Return (X, Y) of the center of cell containing provided text 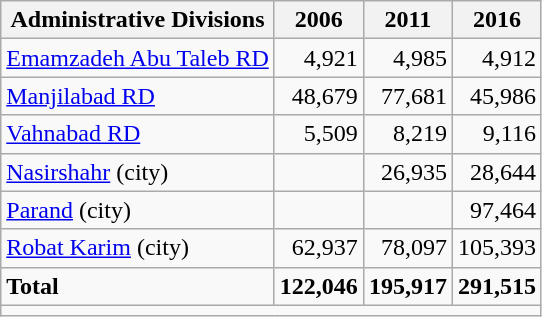
Robat Karim (city) (138, 248)
Manjilabad RD (138, 96)
62,937 (318, 248)
8,219 (408, 134)
Total (138, 286)
26,935 (408, 172)
2006 (318, 20)
2016 (496, 20)
97,464 (496, 210)
5,509 (318, 134)
28,644 (496, 172)
Nasirshahr (city) (138, 172)
9,116 (496, 134)
Emamzadeh Abu Taleb RD (138, 58)
78,097 (408, 248)
4,921 (318, 58)
Parand (city) (138, 210)
48,679 (318, 96)
195,917 (408, 286)
Administrative Divisions (138, 20)
105,393 (496, 248)
291,515 (496, 286)
122,046 (318, 286)
4,985 (408, 58)
45,986 (496, 96)
77,681 (408, 96)
2011 (408, 20)
4,912 (496, 58)
Vahnabad RD (138, 134)
